Identify which cell holds the provided text, then report its (X, Y) central coordinate. 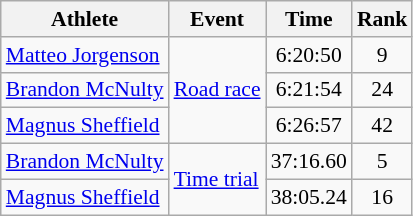
16 (382, 197)
Road race (218, 90)
42 (382, 126)
6:20:50 (309, 55)
6:21:54 (309, 90)
Matteo Jorgenson (85, 55)
24 (382, 90)
Time (309, 19)
Event (218, 19)
5 (382, 162)
37:16.60 (309, 162)
9 (382, 55)
Time trial (218, 180)
Rank (382, 19)
38:05.24 (309, 197)
6:26:57 (309, 126)
Athlete (85, 19)
